Provide the (x, y) coordinate of the cell's center where the given text is located.  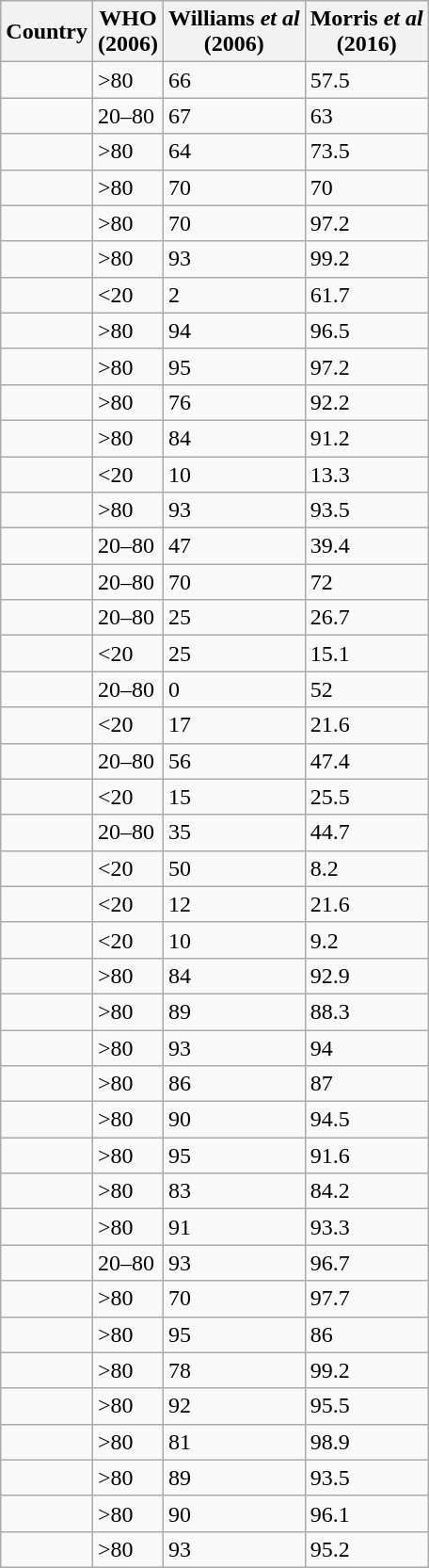
12 (235, 904)
78 (235, 1370)
52 (367, 689)
26.7 (367, 618)
95.2 (367, 1549)
73.5 (367, 152)
64 (235, 152)
15.1 (367, 654)
81 (235, 1442)
96.1 (367, 1513)
97.7 (367, 1299)
91.6 (367, 1156)
15 (235, 797)
84.2 (367, 1191)
93.3 (367, 1227)
83 (235, 1191)
92.9 (367, 976)
17 (235, 725)
92 (235, 1406)
35 (235, 832)
0 (235, 689)
88.3 (367, 1011)
Country (47, 32)
47.4 (367, 761)
61.7 (367, 295)
91.2 (367, 438)
25.5 (367, 797)
39.4 (367, 546)
87 (367, 1084)
WHO(2006) (128, 32)
2 (235, 295)
47 (235, 546)
13.3 (367, 474)
96.5 (367, 331)
98.9 (367, 1442)
91 (235, 1227)
94.5 (367, 1120)
Williams et al(2006) (235, 32)
63 (367, 116)
95.5 (367, 1406)
76 (235, 402)
57.5 (367, 80)
50 (235, 868)
56 (235, 761)
96.7 (367, 1263)
92.2 (367, 402)
Morris et al(2016) (367, 32)
8.2 (367, 868)
72 (367, 582)
67 (235, 116)
9.2 (367, 940)
66 (235, 80)
44.7 (367, 832)
